For the text-containing cell, return its midpoint in [x, y] coordinate format. 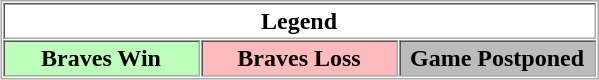
Game Postponed [497, 58]
Braves Loss [299, 58]
Legend [299, 21]
Braves Win [101, 58]
